Detect which cell encompasses the target text, then output its (X, Y) center coordinate. 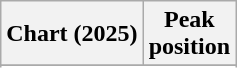
Peakposition (189, 34)
Chart (2025) (72, 34)
